Determine the [x, y] coordinate at the center of the cell enclosing the given text.  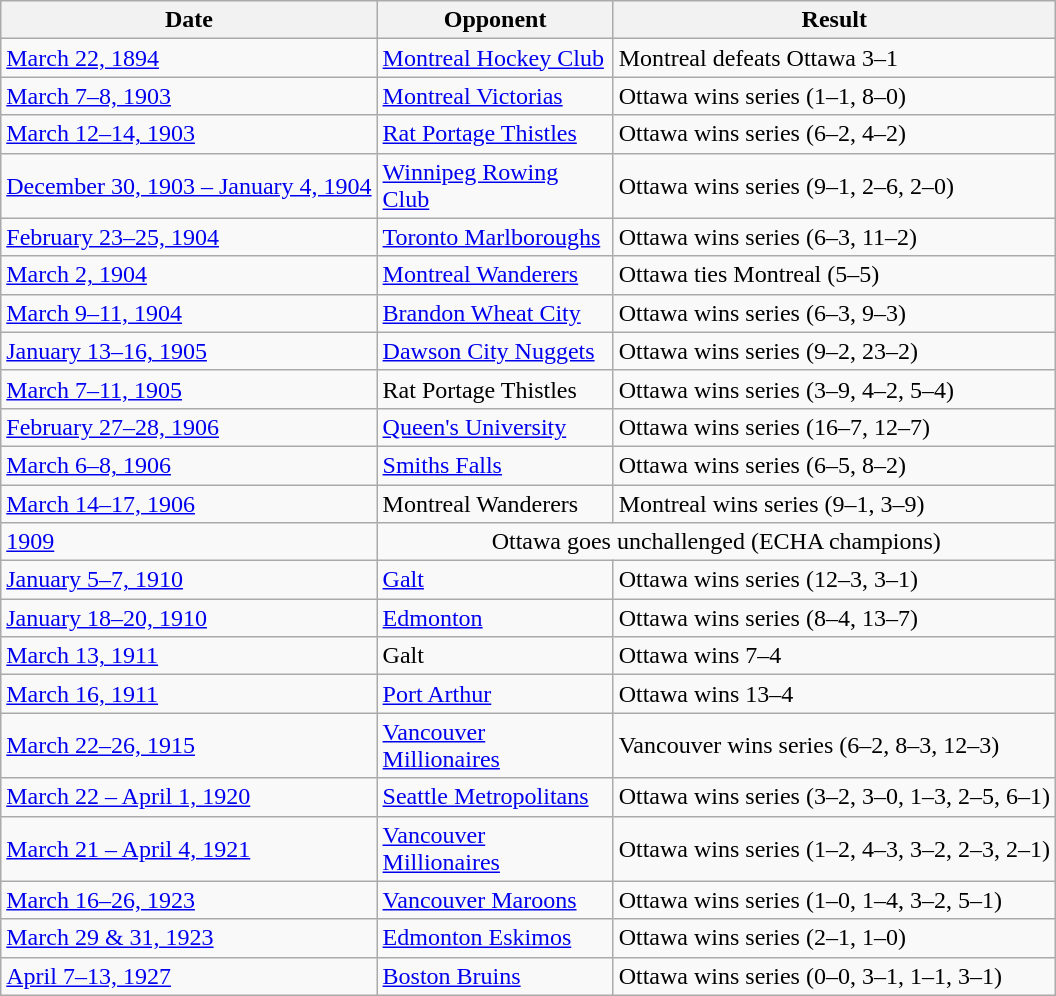
January 13–16, 1905 [189, 351]
March 2, 1904 [189, 275]
Montreal wins series (9–1, 3–9) [834, 503]
Winnipeg Rowing Club [495, 186]
Ottawa wins series (12–3, 3–1) [834, 580]
Ottawa wins series (9–2, 23–2) [834, 351]
Ottawa wins series (9–1, 2–6, 2–0) [834, 186]
February 23–25, 1904 [189, 237]
Montreal Hockey Club [495, 58]
Edmonton Eskimos [495, 938]
Ottawa wins 13–4 [834, 694]
Vancouver wins series (6–2, 8–3, 12–3) [834, 746]
February 27–28, 1906 [189, 427]
March 13, 1911 [189, 656]
March 6–8, 1906 [189, 465]
Ottawa wins series (2–1, 1–0) [834, 938]
March 7–8, 1903 [189, 96]
Montreal Victorias [495, 96]
March 16, 1911 [189, 694]
March 29 & 31, 1923 [189, 938]
March 22–26, 1915 [189, 746]
April 7–13, 1927 [189, 976]
Ottawa wins series (6–2, 4–2) [834, 134]
March 22, 1894 [189, 58]
1909 [189, 542]
March 21 – April 4, 1921 [189, 848]
March 16–26, 1923 [189, 900]
Vancouver Maroons [495, 900]
Opponent [495, 20]
Ottawa wins series (1–1, 8–0) [834, 96]
Ottawa wins series (0–0, 3–1, 1–1, 3–1) [834, 976]
Brandon Wheat City [495, 313]
Toronto Marlboroughs [495, 237]
Ottawa wins series (6–3, 9–3) [834, 313]
Ottawa wins series (3–2, 3–0, 1–3, 2–5, 6–1) [834, 797]
Ottawa wins series (6–3, 11–2) [834, 237]
Boston Bruins [495, 976]
March 12–14, 1903 [189, 134]
Port Arthur [495, 694]
Ottawa wins series (8–4, 13–7) [834, 618]
March 14–17, 1906 [189, 503]
Ottawa wins series (1–2, 4–3, 3–2, 2–3, 2–1) [834, 848]
Date [189, 20]
January 18–20, 1910 [189, 618]
Ottawa wins series (1–0, 1–4, 3–2, 5–1) [834, 900]
Ottawa wins 7–4 [834, 656]
Montreal defeats Ottawa 3–1 [834, 58]
Dawson City Nuggets [495, 351]
March 9–11, 1904 [189, 313]
December 30, 1903 – January 4, 1904 [189, 186]
March 7–11, 1905 [189, 389]
Result [834, 20]
March 22 – April 1, 1920 [189, 797]
Ottawa wins series (16–7, 12–7) [834, 427]
Smiths Falls [495, 465]
Queen's University [495, 427]
Ottawa wins series (3–9, 4–2, 5–4) [834, 389]
Ottawa wins series (6–5, 8–2) [834, 465]
January 5–7, 1910 [189, 580]
Edmonton [495, 618]
Ottawa goes unchallenged (ECHA champions) [716, 542]
Ottawa ties Montreal (5–5) [834, 275]
Seattle Metropolitans [495, 797]
